Find where the given text appears and provide that cell's center as [X, Y] coordinate. 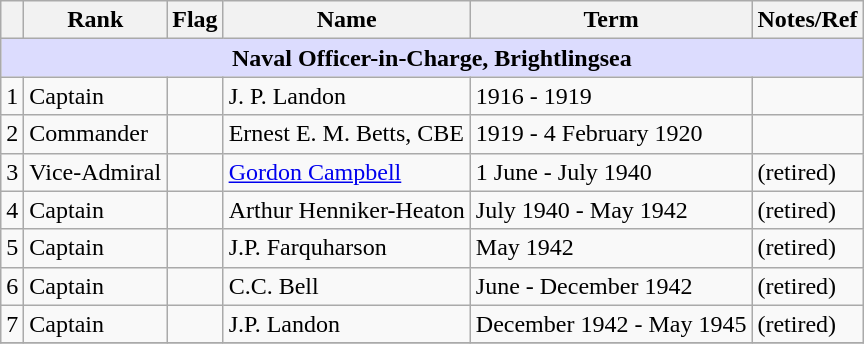
4 [12, 210]
6 [12, 286]
1919 - 4 February 1920 [611, 134]
Ernest E. M. Betts, CBE [346, 134]
J.P. Landon [346, 324]
December 1942 - May 1945 [611, 324]
Name [346, 20]
1916 - 1919 [611, 96]
5 [12, 248]
Vice-Admiral [96, 172]
Term [611, 20]
July 1940 - May 1942 [611, 210]
7 [12, 324]
May 1942 [611, 248]
2 [12, 134]
J.P. Farquharson [346, 248]
Rank [96, 20]
Commander [96, 134]
1 June - July 1940 [611, 172]
Gordon Campbell [346, 172]
J. P. Landon [346, 96]
3 [12, 172]
Flag [195, 20]
Arthur Henniker-Heaton [346, 210]
Naval Officer-in-Charge, Brightlingsea [432, 58]
C.C. Bell [346, 286]
June - December 1942 [611, 286]
Notes/Ref [808, 20]
1 [12, 96]
